Determine the [X, Y] coordinate at the center of the cell enclosing the given text.  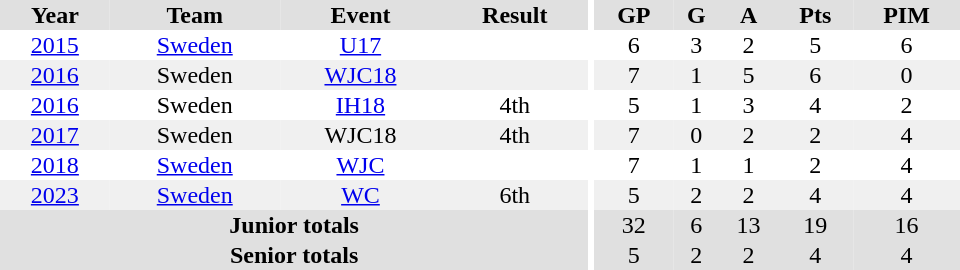
13 [749, 225]
Event [360, 15]
G [696, 15]
Pts [816, 15]
PIM [906, 15]
IH18 [360, 105]
6th [514, 195]
WJC [360, 165]
2023 [55, 195]
Senior totals [294, 255]
2017 [55, 135]
Year [55, 15]
GP [634, 15]
Team [195, 15]
U17 [360, 45]
16 [906, 225]
2018 [55, 165]
A [749, 15]
2015 [55, 45]
WC [360, 195]
Result [514, 15]
Junior totals [294, 225]
19 [816, 225]
32 [634, 225]
